Scan for the cell matching the given text and deliver its (X, Y) coordinate at center. 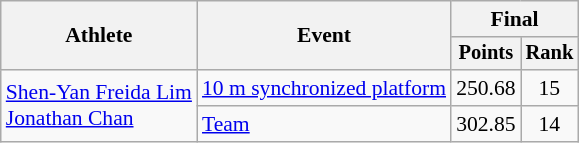
Team (324, 124)
250.68 (486, 88)
10 m synchronized platform (324, 88)
Athlete (99, 36)
15 (550, 88)
14 (550, 124)
Event (324, 36)
Shen-Yan Freida LimJonathan Chan (99, 106)
Points (486, 54)
302.85 (486, 124)
Rank (550, 54)
Final (514, 19)
